Find where the given text appears and provide that cell's center as (x, y) coordinate. 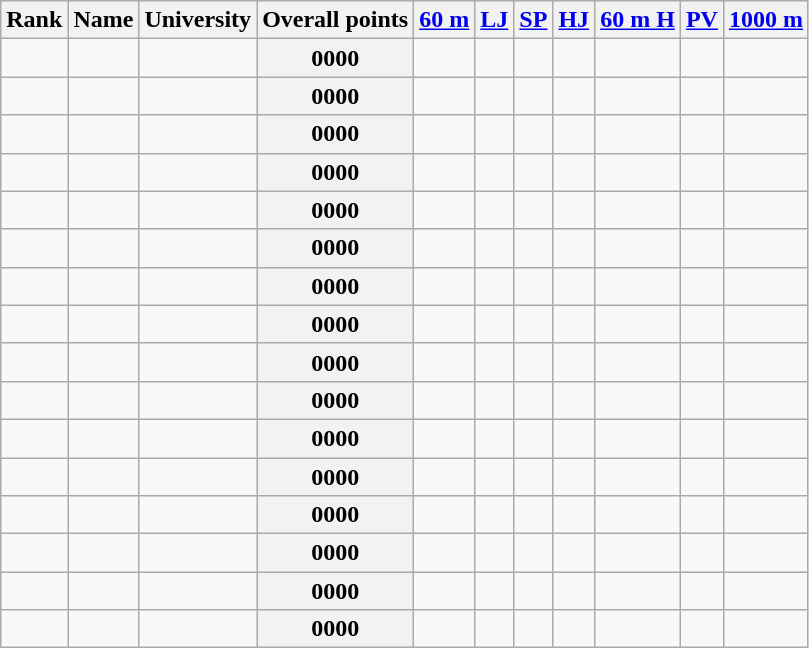
Name (104, 20)
LJ (494, 20)
1000 m (766, 20)
60 m (444, 20)
Overall points (336, 20)
University (198, 20)
60 m H (638, 20)
PV (702, 20)
HJ (574, 20)
Rank (34, 20)
SP (534, 20)
